Identify which cell holds the provided text, then report its (X, Y) central coordinate. 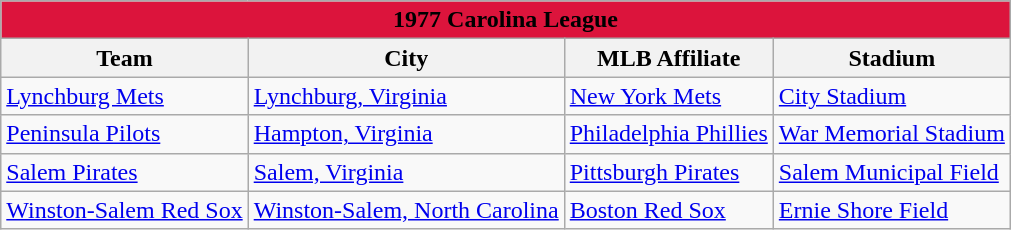
Lynchburg, Virginia (406, 96)
Stadium (892, 58)
Salem, Virginia (406, 172)
Peninsula Pilots (124, 134)
Team (124, 58)
New York Mets (668, 96)
Hampton, Virginia (406, 134)
Pittsburgh Pirates (668, 172)
MLB Affiliate (668, 58)
Ernie Shore Field (892, 210)
Lynchburg Mets (124, 96)
War Memorial Stadium (892, 134)
1977 Carolina League (506, 20)
Winston-Salem Red Sox (124, 210)
City (406, 58)
Philadelphia Phillies (668, 134)
Boston Red Sox (668, 210)
Salem Pirates (124, 172)
City Stadium (892, 96)
Salem Municipal Field (892, 172)
Winston-Salem, North Carolina (406, 210)
